From the cell containing the given text, extract its center point as [X, Y] coordinate. 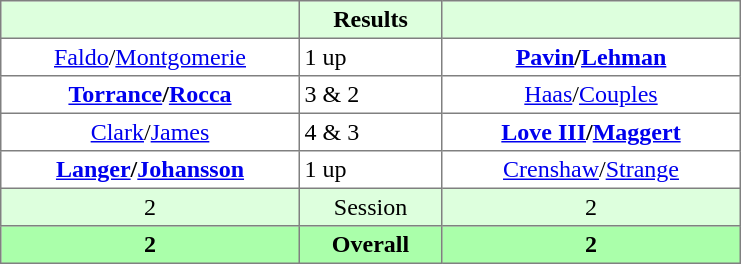
Session [370, 207]
Results [370, 20]
Langer/Johansson [150, 170]
Haas/Couples [591, 95]
Love III/Maggert [591, 132]
3 & 2 [370, 95]
Faldo/Montgomerie [150, 57]
Clark/James [150, 132]
Pavin/Lehman [591, 57]
Overall [370, 245]
Crenshaw/Strange [591, 170]
4 & 3 [370, 132]
Torrance/Rocca [150, 95]
